Determine the [x, y] coordinate at the center of the cell enclosing the given text.  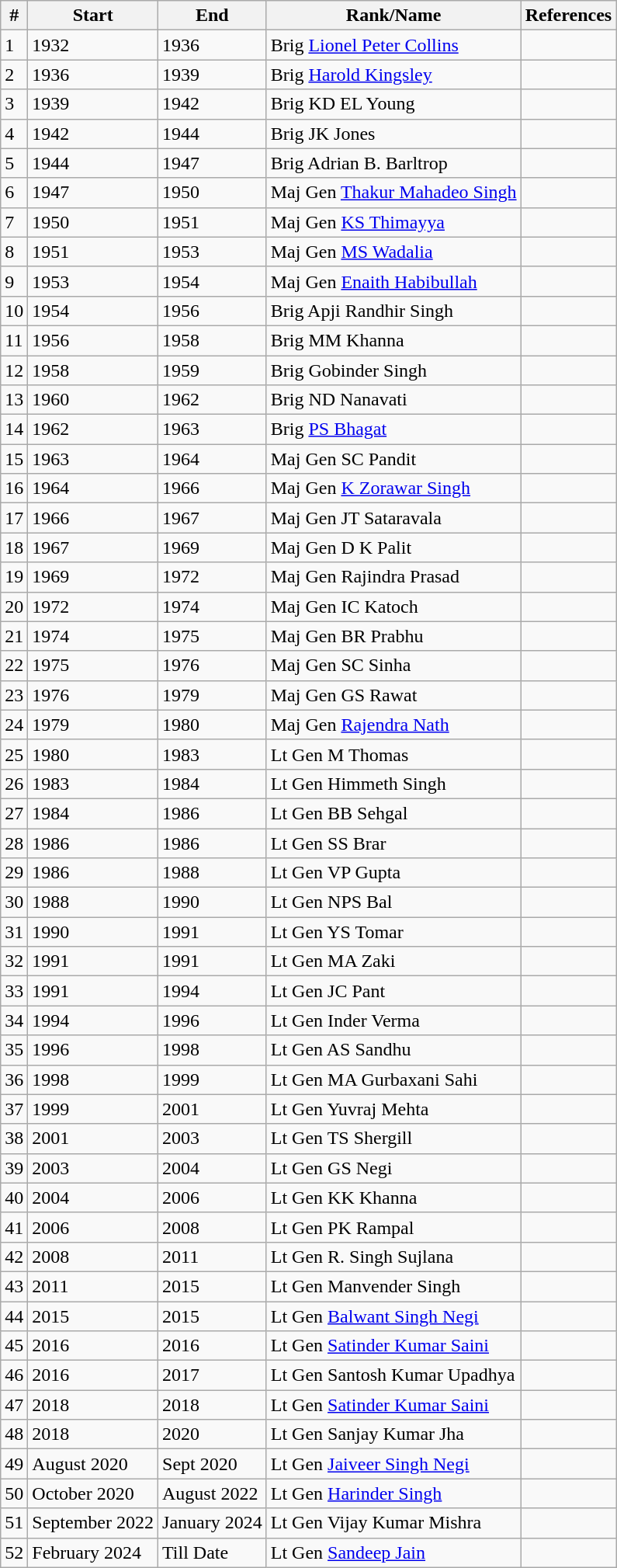
# [14, 16]
48 [14, 1434]
30 [14, 902]
Lt Gen MA Gurbaxani Sahi [393, 1080]
Lt Gen KK Khanna [393, 1198]
44 [14, 1316]
25 [14, 754]
Maj Gen Thakur Mahadeo Singh [393, 193]
Maj Gen SC Pandit [393, 459]
Maj Gen IC Katoch [393, 607]
Maj Gen Rajindra Prasad [393, 577]
Maj Gen GS Rawat [393, 695]
Lt Gen Sandeep Jain [393, 1552]
Lt Gen PK Rampal [393, 1227]
8 [14, 252]
6 [14, 193]
49 [14, 1464]
Brig ND Nanavati [393, 400]
Lt Gen NPS Bal [393, 902]
Lt Gen TS Shergill [393, 1139]
51 [14, 1523]
5 [14, 163]
47 [14, 1405]
2020 [213, 1434]
Lt Gen GS Negi [393, 1168]
Lt Gen Santosh Kumar Upadhya [393, 1375]
Lt Gen MA Zaki [393, 961]
Lt Gen SS Brar [393, 843]
Brig JK Jones [393, 134]
Lt Gen JC Pant [393, 991]
50 [14, 1493]
Lt Gen Himmeth Singh [393, 784]
17 [14, 518]
1 [14, 45]
Brig KD EL Young [393, 104]
2017 [213, 1375]
Brig Gobinder Singh [393, 370]
20 [14, 607]
11 [14, 340]
Brig Adrian B. Barltrop [393, 163]
Maj Gen K Zorawar Singh [393, 488]
42 [14, 1257]
52 [14, 1552]
Lt Gen Balwant Singh Negi [393, 1316]
Maj Gen Enaith Habibullah [393, 281]
39 [14, 1168]
33 [14, 991]
27 [14, 813]
36 [14, 1080]
References [568, 16]
Brig PS Bhagat [393, 429]
32 [14, 961]
37 [14, 1109]
Lt Gen BB Sehgal [393, 813]
22 [14, 666]
Lt Gen M Thomas [393, 754]
Maj Gen D K Palit [393, 548]
Start [93, 16]
41 [14, 1227]
12 [14, 370]
3 [14, 104]
28 [14, 843]
16 [14, 488]
Sept 2020 [213, 1464]
Brig MM Khanna [393, 340]
Lt Gen Manvender Singh [393, 1286]
21 [14, 636]
February 2024 [93, 1552]
40 [14, 1198]
Brig Apji Randhir Singh [393, 311]
Maj Gen JT Sataravala [393, 518]
Lt Gen Vijay Kumar Mishra [393, 1523]
January 2024 [213, 1523]
October 2020 [93, 1493]
September 2022 [93, 1523]
Lt Gen Inder Verma [393, 1020]
Lt Gen Jaiveer Singh Negi [393, 1464]
45 [14, 1346]
Lt Gen Yuvraj Mehta [393, 1109]
35 [14, 1050]
14 [14, 429]
9 [14, 281]
26 [14, 784]
Maj Gen BR Prabhu [393, 636]
Lt Gen YS Tomar [393, 932]
Lt Gen Sanjay Kumar Jha [393, 1434]
13 [14, 400]
Lt Gen Harinder Singh [393, 1493]
18 [14, 548]
Maj Gen SC Sinha [393, 666]
Rank/Name [393, 16]
7 [14, 222]
34 [14, 1020]
Lt Gen AS Sandhu [393, 1050]
Maj Gen Rajendra Nath [393, 725]
43 [14, 1286]
1959 [213, 370]
38 [14, 1139]
15 [14, 459]
End [213, 16]
Brig Lionel Peter Collins [393, 45]
August 2022 [213, 1493]
Maj Gen MS Wadalia [393, 252]
Maj Gen KS Thimayya [393, 222]
Till Date [213, 1552]
31 [14, 932]
2 [14, 75]
46 [14, 1375]
23 [14, 695]
Lt Gen VP Gupta [393, 873]
1960 [93, 400]
10 [14, 311]
19 [14, 577]
1932 [93, 45]
29 [14, 873]
4 [14, 134]
August 2020 [93, 1464]
Lt Gen R. Singh Sujlana [393, 1257]
Brig Harold Kingsley [393, 75]
24 [14, 725]
